Capture the cell that displays the provided text and extract its (X, Y) central coordinate. 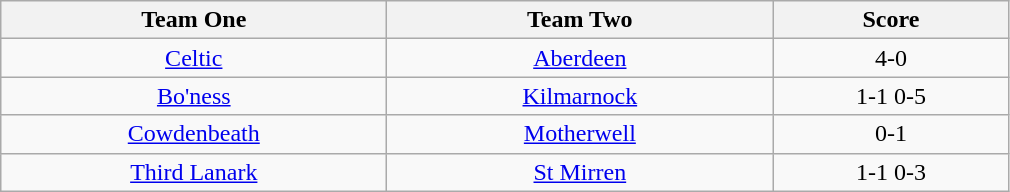
Aberdeen (580, 58)
Kilmarnock (580, 96)
4-0 (891, 58)
Team Two (580, 20)
Third Lanark (194, 172)
Cowdenbeath (194, 134)
0-1 (891, 134)
St Mirren (580, 172)
Motherwell (580, 134)
1-1 0-3 (891, 172)
Celtic (194, 58)
Score (891, 20)
Team One (194, 20)
Bo'ness (194, 96)
1-1 0-5 (891, 96)
